Provide the [X, Y] coordinate of the cell's center where the given text is located.  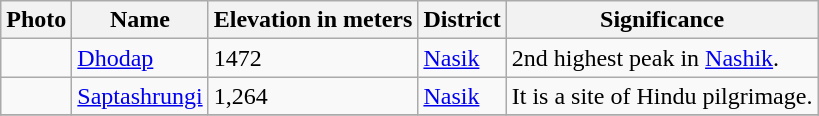
Name [140, 20]
Saptashrungi [140, 96]
2nd highest peak in Nashik. [662, 58]
1472 [313, 58]
Dhodap [140, 58]
It is a site of Hindu pilgrimage. [662, 96]
District [462, 20]
Elevation in meters [313, 20]
Significance [662, 20]
Photo [36, 20]
1,264 [313, 96]
